Extract the [x, y] coordinate from the center of the cell holding the provided text.  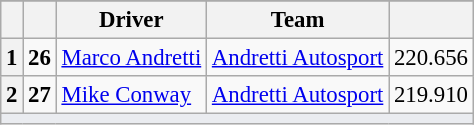
26 [40, 58]
Mike Conway [131, 95]
Marco Andretti [131, 58]
2 [12, 95]
219.910 [432, 95]
1 [12, 58]
27 [40, 95]
220.656 [432, 58]
Team [298, 20]
Driver [131, 20]
